Locate the cell with the specified text and output its (X, Y) center coordinate. 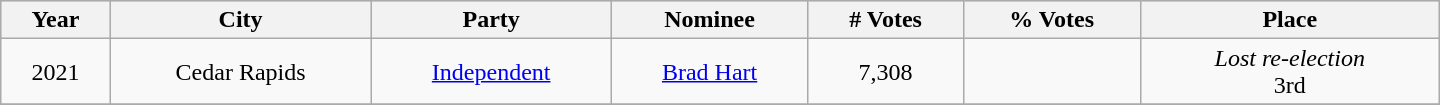
% Votes (1052, 20)
Independent (491, 72)
Brad Hart (710, 72)
Nominee (710, 20)
Party (491, 20)
Lost re-election3rd (1290, 72)
Place (1290, 20)
2021 (56, 72)
Cedar Rapids (240, 72)
# Votes (886, 20)
Year (56, 20)
7,308 (886, 72)
City (240, 20)
